Return the (x, y) coordinate for the center point of the cell that contains the specified text.  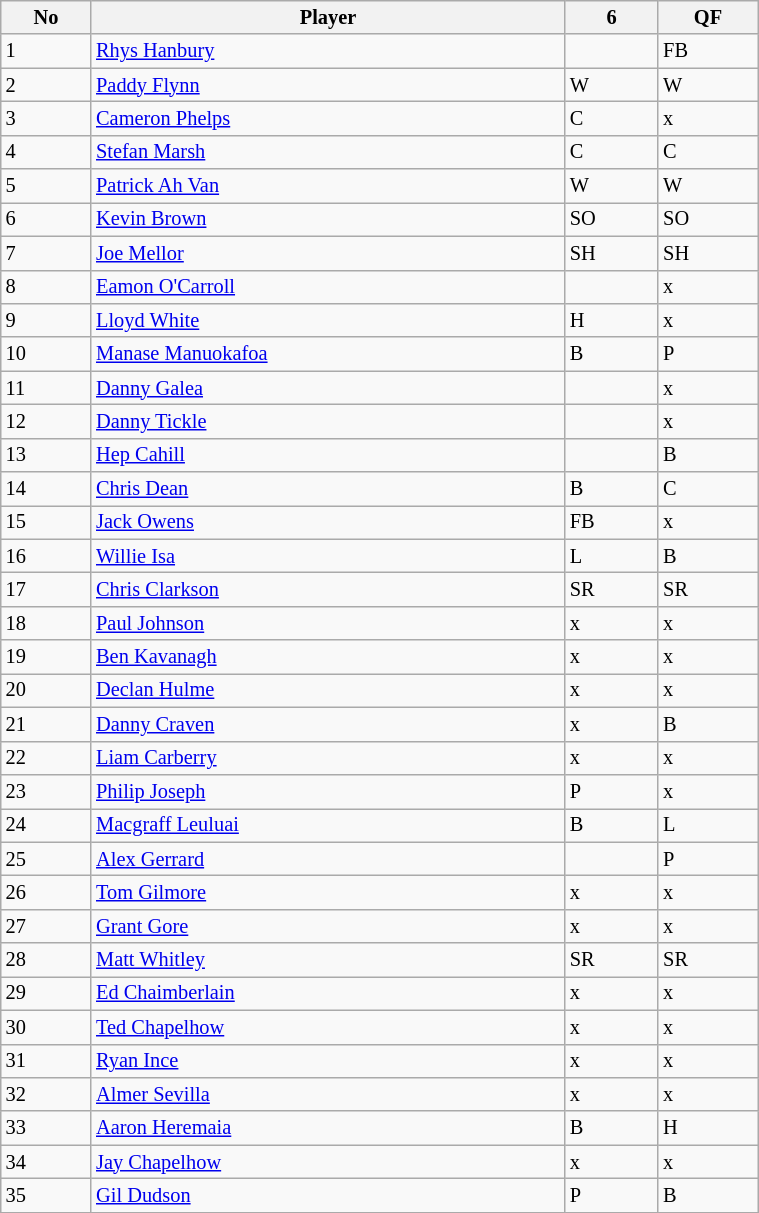
5 (46, 186)
Liam Carberry (328, 758)
29 (46, 993)
Danny Tickle (328, 421)
1 (46, 51)
7 (46, 253)
Alex Gerrard (328, 859)
Ted Chapelhow (328, 1027)
Almer Sevilla (328, 1094)
8 (46, 287)
20 (46, 690)
30 (46, 1027)
17 (46, 589)
Joe Mellor (328, 253)
15 (46, 522)
34 (46, 1162)
Ben Kavanagh (328, 657)
35 (46, 1195)
2 (46, 85)
Stefan Marsh (328, 152)
4 (46, 152)
Chris Clarkson (328, 589)
Ed Chaimberlain (328, 993)
26 (46, 892)
Declan Hulme (328, 690)
Hep Cahill (328, 455)
33 (46, 1128)
13 (46, 455)
Paddy Flynn (328, 85)
31 (46, 1061)
Eamon O'Carroll (328, 287)
No (46, 17)
Philip Joseph (328, 791)
Manase Manuokafoa (328, 354)
Willie Isa (328, 556)
QF (708, 17)
Gil Dudson (328, 1195)
Matt Whitley (328, 960)
22 (46, 758)
Danny Galea (328, 388)
16 (46, 556)
3 (46, 118)
32 (46, 1094)
Tom Gilmore (328, 892)
Jay Chapelhow (328, 1162)
Ryan Ince (328, 1061)
24 (46, 825)
19 (46, 657)
Jack Owens (328, 522)
Danny Craven (328, 724)
21 (46, 724)
18 (46, 623)
Macgraff Leuluai (328, 825)
23 (46, 791)
Kevin Brown (328, 219)
Chris Dean (328, 489)
Patrick Ah Van (328, 186)
Player (328, 17)
28 (46, 960)
11 (46, 388)
Rhys Hanbury (328, 51)
Grant Gore (328, 926)
Cameron Phelps (328, 118)
9 (46, 320)
Lloyd White (328, 320)
25 (46, 859)
12 (46, 421)
14 (46, 489)
10 (46, 354)
27 (46, 926)
Paul Johnson (328, 623)
Aaron Heremaia (328, 1128)
